From the cell containing the given text, extract its center point as (X, Y) coordinate. 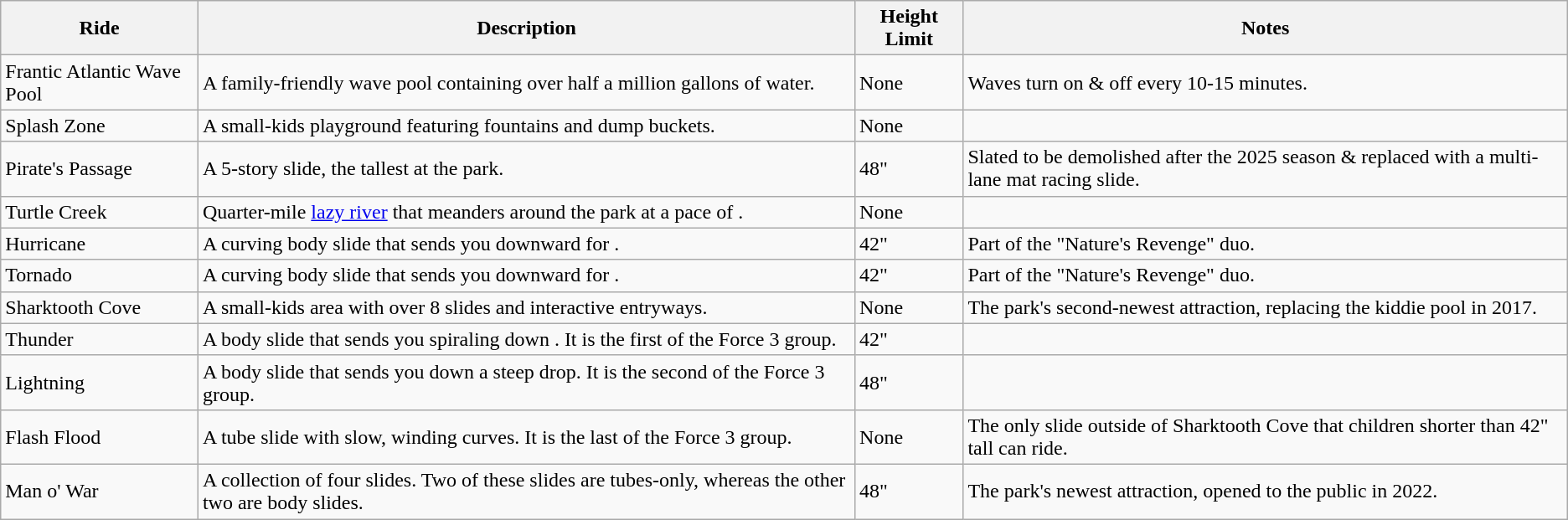
A body slide that sends you down a steep drop. It is the second of the Force 3 group. (526, 382)
Hurricane (100, 244)
A body slide that sends you spiraling down . It is the first of the Force 3 group. (526, 339)
Notes (1265, 28)
The park's newest attraction, opened to the public in 2022. (1265, 491)
A small-kids playground featuring fountains and dump buckets. (526, 126)
Frantic Atlantic Wave Pool (100, 82)
Pirate's Passage (100, 169)
The only slide outside of Sharktooth Cove that children shorter than 42" tall can ride. (1265, 437)
Thunder (100, 339)
The park's second-newest attraction, replacing the kiddie pool in 2017. (1265, 307)
Turtle Creek (100, 212)
Splash Zone (100, 126)
A small-kids area with over 8 slides and interactive entryways. (526, 307)
Sharktooth Cove (100, 307)
Height Limit (910, 28)
A tube slide with slow, winding curves. It is the last of the Force 3 group. (526, 437)
A collection of four slides. Two of these slides are tubes-only, whereas the other two are body slides. (526, 491)
Waves turn on & off every 10-15 minutes. (1265, 82)
Ride (100, 28)
Quarter-mile lazy river that meanders around the park at a pace of . (526, 212)
Slated to be demolished after the 2025 season & replaced with a multi-lane mat racing slide. (1265, 169)
Tornado (100, 275)
Lightning (100, 382)
Flash Flood (100, 437)
Man o' War (100, 491)
Description (526, 28)
A family-friendly wave pool containing over half a million gallons of water. (526, 82)
A 5-story slide, the tallest at the park. (526, 169)
